Search for the cell housing the specified text and yield its (X, Y) center coordinate. 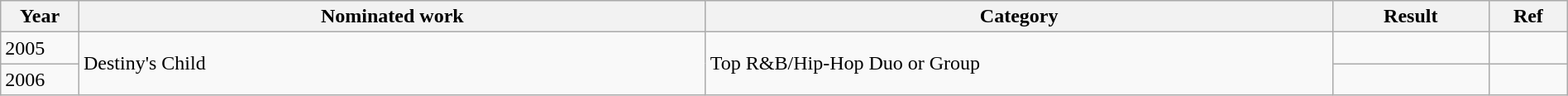
Ref (1528, 17)
Year (40, 17)
Top R&B/Hip-Hop Duo or Group (1019, 64)
Destiny's Child (392, 64)
2006 (40, 79)
Nominated work (392, 17)
2005 (40, 48)
Result (1411, 17)
Category (1019, 17)
